Capture the cell that displays the provided text and extract its [X, Y] central coordinate. 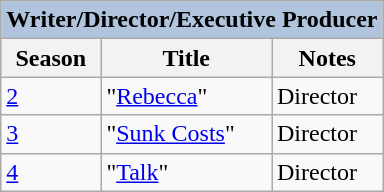
Title [186, 58]
"Sunk Costs" [186, 134]
4 [51, 172]
Season [51, 58]
2 [51, 96]
"Talk" [186, 172]
3 [51, 134]
Writer/Director/Executive Producer [192, 20]
Notes [328, 58]
"Rebecca" [186, 96]
